Return (X, Y) of the center of cell containing provided text 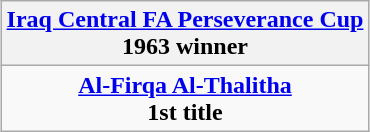
Iraq Central FA Perseverance Cup1963 winner (185, 34)
Al-Firqa Al-Thalitha1st title (185, 98)
